Search for the cell housing the specified text and yield its (X, Y) center coordinate. 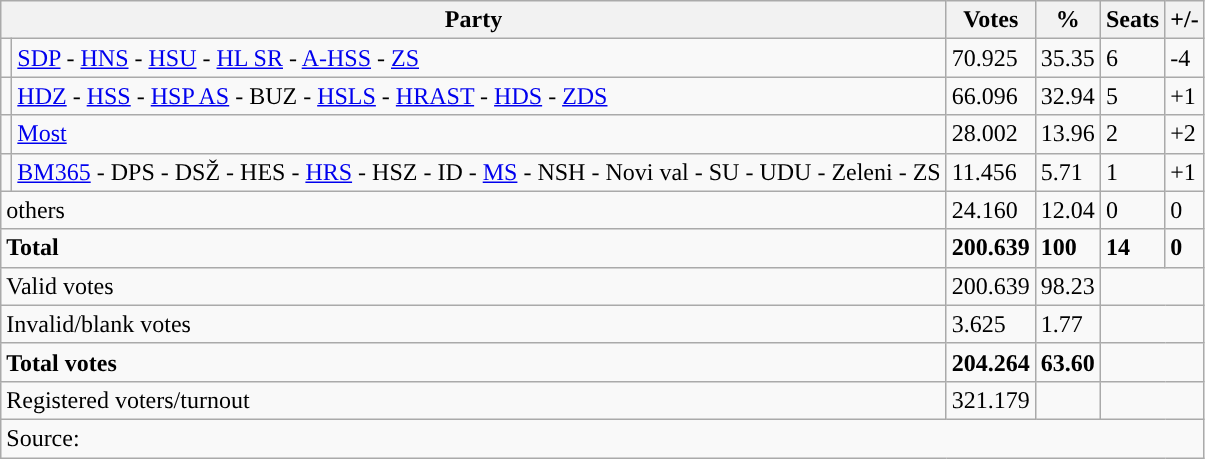
1 (1132, 172)
Party (474, 20)
Seats (1132, 20)
35.35 (1068, 58)
11.456 (990, 172)
66.096 (990, 96)
204.264 (990, 362)
+/- (1184, 20)
SDP - HNS - HSU - HL SR - A-HSS - ZS (479, 58)
Total votes (474, 362)
13.96 (1068, 134)
98.23 (1068, 286)
Votes (990, 20)
Registered voters/turnout (474, 400)
70.925 (990, 58)
321.179 (990, 400)
3.625 (990, 324)
6 (1132, 58)
63.60 (1068, 362)
% (1068, 20)
5.71 (1068, 172)
100 (1068, 248)
HDZ - HSS - HSP AS - BUZ - HSLS - HRAST - HDS - ZDS (479, 96)
12.04 (1068, 210)
Invalid/blank votes (474, 324)
5 (1132, 96)
Source: (602, 438)
32.94 (1068, 96)
Total (474, 248)
others (474, 210)
24.160 (990, 210)
BM365 - DPS - DSŽ - HES - HRS - HSZ - ID - MS - NSH - Novi val - SU - UDU - Zeleni - ZS (479, 172)
-4 (1184, 58)
14 (1132, 248)
Valid votes (474, 286)
Most (479, 134)
+2 (1184, 134)
1.77 (1068, 324)
28.002 (990, 134)
2 (1132, 134)
